Capture the cell that displays the provided text and extract its [x, y] central coordinate. 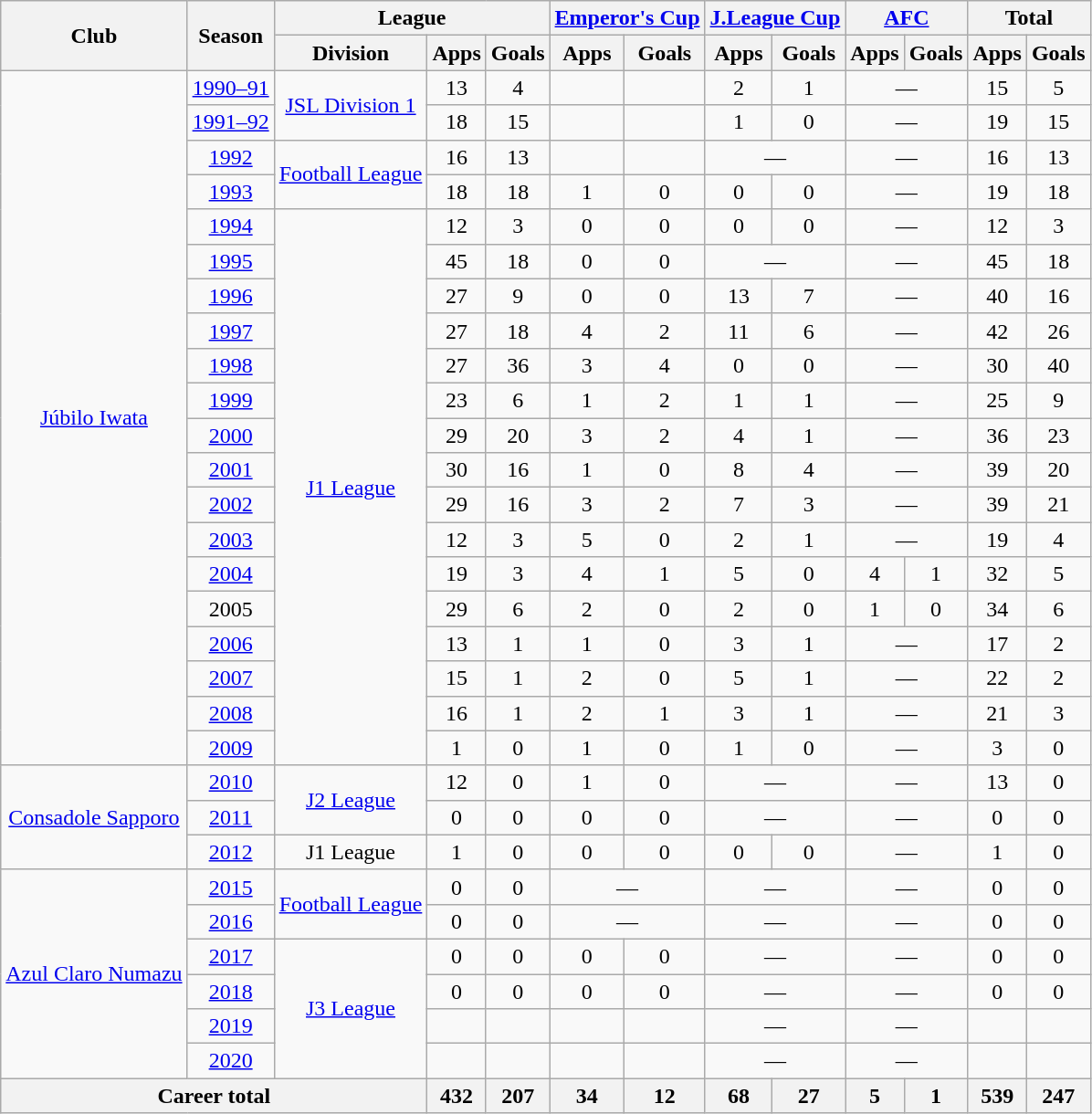
2008 [230, 713]
1998 [230, 365]
2020 [230, 1061]
J.League Cup [775, 18]
2005 [230, 609]
68 [739, 1096]
2017 [230, 956]
2003 [230, 540]
League [412, 18]
Division [351, 53]
11 [739, 331]
J2 League [351, 800]
1999 [230, 400]
2015 [230, 887]
25 [997, 400]
Emperor's Cup [627, 18]
Total [1029, 18]
432 [457, 1096]
1997 [230, 331]
2011 [230, 817]
539 [997, 1096]
42 [997, 331]
1993 [230, 192]
22 [997, 678]
JSL Division 1 [351, 105]
2016 [230, 921]
J3 League [351, 1008]
2010 [230, 783]
1994 [230, 226]
8 [739, 470]
Career total [214, 1096]
2001 [230, 470]
2018 [230, 991]
1995 [230, 261]
2002 [230, 505]
2004 [230, 574]
17 [997, 644]
1990–91 [230, 88]
26 [1058, 331]
AFC [907, 18]
Season [230, 36]
247 [1058, 1096]
207 [518, 1096]
Azul Claro Numazu [94, 973]
2000 [230, 436]
2006 [230, 644]
1996 [230, 296]
Júbilo Iwata [94, 418]
Club [94, 36]
Consadole Sapporo [94, 817]
2009 [230, 748]
32 [997, 574]
2012 [230, 852]
2007 [230, 678]
2019 [230, 1026]
1991–92 [230, 122]
1992 [230, 157]
